Extract the (x, y) coordinate from the center of the cell holding the provided text.  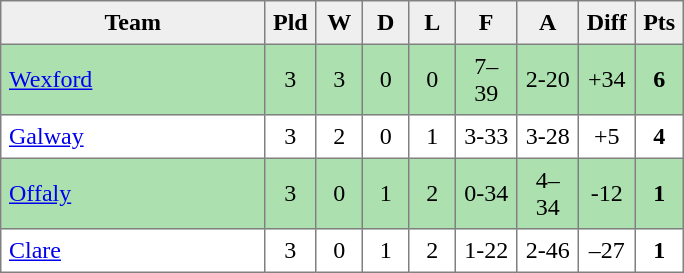
3-28 (548, 137)
Diff (606, 23)
A (548, 23)
+34 (606, 79)
Clare (133, 251)
Offaly (133, 193)
3-33 (486, 137)
D (385, 23)
Team (133, 23)
-12 (606, 193)
W (339, 23)
2-20 (548, 79)
4–34 (548, 193)
F (486, 23)
Galway (133, 137)
Pld (290, 23)
0-34 (486, 193)
6 (659, 79)
7–39 (486, 79)
L (432, 23)
1-22 (486, 251)
2-46 (548, 251)
+5 (606, 137)
–27 (606, 251)
Wexford (133, 79)
4 (659, 137)
Pts (659, 23)
